Find where the given text appears and provide that cell's center as (x, y) coordinate. 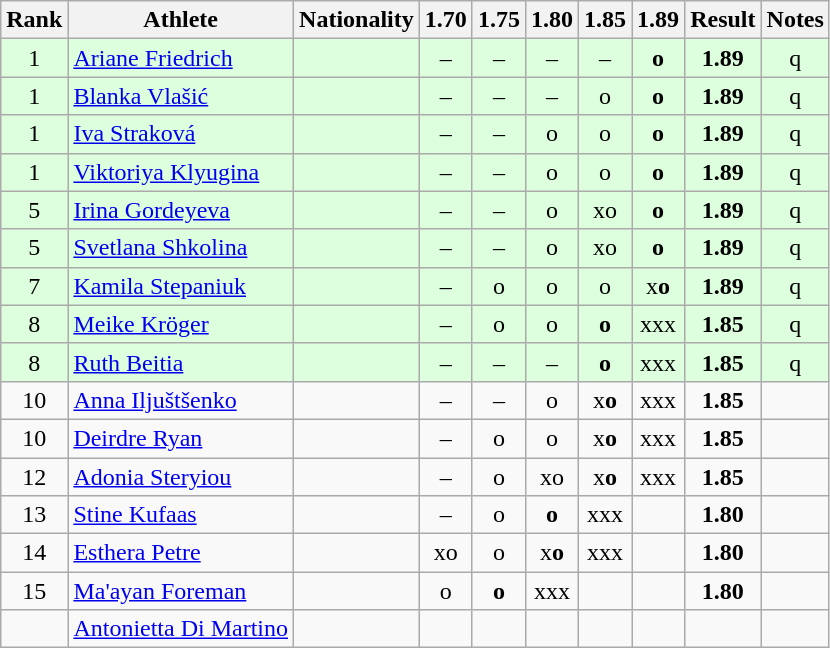
14 (34, 553)
1.75 (498, 20)
Svetlana Shkolina (181, 248)
Irina Gordeyeva (181, 210)
12 (34, 477)
Anna Iljuštšenko (181, 400)
7 (34, 286)
Ma'ayan Foreman (181, 591)
Kamila Stepaniuk (181, 286)
13 (34, 515)
Notes (795, 20)
Deirdre Ryan (181, 438)
15 (34, 591)
Blanka Vlašić (181, 96)
1.70 (446, 20)
Nationality (357, 20)
Ariane Friedrich (181, 58)
Ruth Beitia (181, 362)
Adonia Steryiou (181, 477)
Athlete (181, 20)
Antonietta Di Martino (181, 629)
Iva Straková (181, 134)
Meike Kröger (181, 324)
Rank (34, 20)
Esthera Petre (181, 553)
Viktoriya Klyugina (181, 172)
Stine Kufaas (181, 515)
Result (723, 20)
